Determine the (X, Y) coordinate at the center of the cell enclosing the given text.  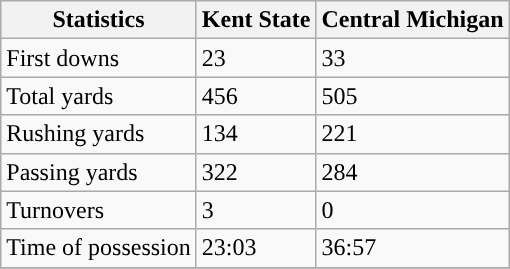
505 (412, 96)
134 (256, 134)
Turnovers (99, 210)
284 (412, 172)
Central Michigan (412, 20)
Rushing yards (99, 134)
First downs (99, 58)
23:03 (256, 248)
33 (412, 58)
Time of possession (99, 248)
3 (256, 210)
Passing yards (99, 172)
456 (256, 96)
0 (412, 210)
322 (256, 172)
23 (256, 58)
Kent State (256, 20)
36:57 (412, 248)
Total yards (99, 96)
Statistics (99, 20)
221 (412, 134)
